Output the (X, Y) coordinate of the center of the cell containing the given text.  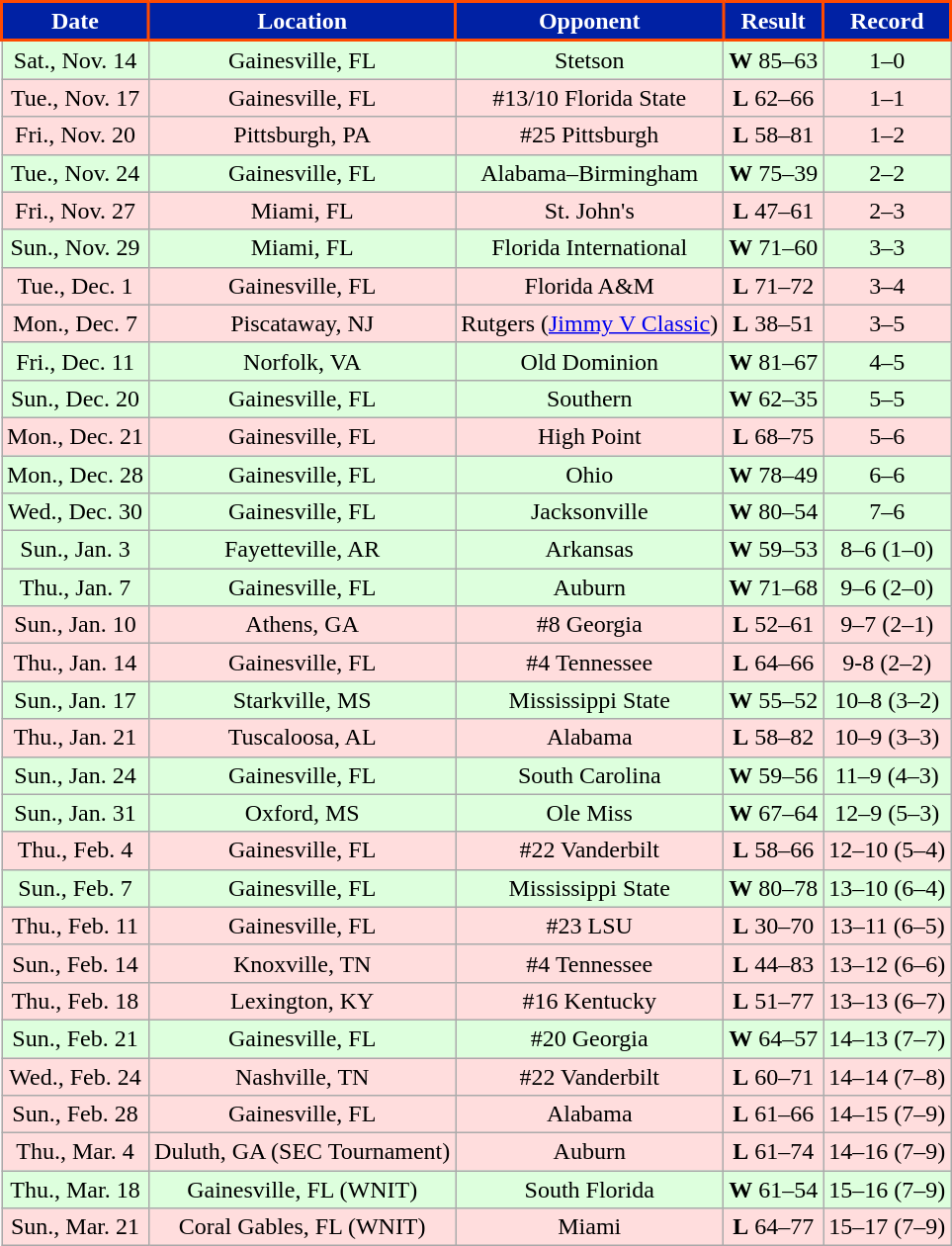
Thu., Jan. 7 (75, 587)
L 38–51 (773, 323)
Sun., Feb. 14 (75, 963)
Jacksonville (589, 512)
Lexington, KY (303, 1001)
Wed., Dec. 30 (75, 512)
Starkville, MS (303, 700)
W 71–60 (773, 248)
Nashville, TN (303, 1077)
#20 Georgia (589, 1038)
9–6 (2–0) (888, 587)
Sun., Jan. 10 (75, 625)
12–9 (5–3) (888, 813)
Tue., Dec. 1 (75, 286)
Sun., Jan. 24 (75, 775)
L 68–75 (773, 436)
Thu., Feb. 4 (75, 850)
#8 Georgia (589, 625)
W 62–35 (773, 399)
5–6 (888, 436)
Wed., Feb. 24 (75, 1077)
Mon., Dec. 28 (75, 474)
Miami (589, 1227)
Thu., Feb. 11 (75, 926)
Ohio (589, 474)
Stetson (589, 59)
W 80–78 (773, 888)
#13/10 Florida State (589, 98)
Thu., Mar. 4 (75, 1152)
14–13 (7–7) (888, 1038)
13–12 (6–6) (888, 963)
L 44–83 (773, 963)
Sun., Nov. 29 (75, 248)
15–16 (7–9) (888, 1190)
#16 Kentucky (589, 1001)
Rutgers (Jimmy V Classic) (589, 323)
L 62–66 (773, 98)
W 80–54 (773, 512)
Southern (589, 399)
Fri., Dec. 11 (75, 361)
Mon., Dec. 21 (75, 436)
Fri., Nov. 27 (75, 211)
Tue., Nov. 24 (75, 173)
10–8 (3–2) (888, 700)
Thu., Jan. 14 (75, 663)
2–3 (888, 211)
W 55–52 (773, 700)
14–16 (7–9) (888, 1152)
L 64–77 (773, 1227)
3–5 (888, 323)
L 71–72 (773, 286)
Thu., Jan. 21 (75, 738)
Sun., Mar. 21 (75, 1227)
Tue., Nov. 17 (75, 98)
Coral Gables, FL (WNIT) (303, 1227)
W 85–63 (773, 59)
Sun., Feb. 7 (75, 888)
Athens, GA (303, 625)
Sat., Nov. 14 (75, 59)
Thu., Feb. 18 (75, 1001)
Fri., Nov. 20 (75, 135)
Sun., Feb. 21 (75, 1038)
15–17 (7–9) (888, 1227)
9-8 (2–2) (888, 663)
W 59–53 (773, 550)
Knoxville, TN (303, 963)
5–5 (888, 399)
L 61–74 (773, 1152)
Result (773, 22)
W 59–56 (773, 775)
#25 Pittsburgh (589, 135)
W 81–67 (773, 361)
13–11 (6–5) (888, 926)
Oxford, MS (303, 813)
Location (303, 22)
W 61–54 (773, 1190)
Sun., Feb. 28 (75, 1114)
13–13 (6–7) (888, 1001)
L 58–82 (773, 738)
L 61–66 (773, 1114)
L 52–61 (773, 625)
St. John's (589, 211)
L 58–81 (773, 135)
11–9 (4–3) (888, 775)
14–15 (7–9) (888, 1114)
Tuscaloosa, AL (303, 738)
L 64–66 (773, 663)
8–6 (1–0) (888, 550)
W 64–57 (773, 1038)
Florida A&M (589, 286)
Fayetteville, AR (303, 550)
Opponent (589, 22)
4–5 (888, 361)
Sun., Dec. 20 (75, 399)
1–2 (888, 135)
1–0 (888, 59)
Sun., Jan. 3 (75, 550)
South Florida (589, 1190)
7–6 (888, 512)
Thu., Mar. 18 (75, 1190)
Sun., Jan. 17 (75, 700)
Sun., Jan. 31 (75, 813)
10–9 (3–3) (888, 738)
14–14 (7–8) (888, 1077)
L 60–71 (773, 1077)
South Carolina (589, 775)
Duluth, GA (SEC Tournament) (303, 1152)
W 75–39 (773, 173)
Old Dominion (589, 361)
L 47–61 (773, 211)
13–10 (6–4) (888, 888)
2–2 (888, 173)
Gainesville, FL (WNIT) (303, 1190)
Arkansas (589, 550)
#23 LSU (589, 926)
L 51–77 (773, 1001)
12–10 (5–4) (888, 850)
Mon., Dec. 7 (75, 323)
Pittsburgh, PA (303, 135)
6–6 (888, 474)
Ole Miss (589, 813)
W 67–64 (773, 813)
Alabama–Birmingham (589, 173)
1–1 (888, 98)
Piscataway, NJ (303, 323)
W 71–68 (773, 587)
W 78–49 (773, 474)
3–3 (888, 248)
L 58–66 (773, 850)
L 30–70 (773, 926)
Florida International (589, 248)
9–7 (2–1) (888, 625)
Date (75, 22)
Record (888, 22)
High Point (589, 436)
3–4 (888, 286)
Norfolk, VA (303, 361)
